Provide the [X, Y] coordinate of the cell's center where the given text is located.  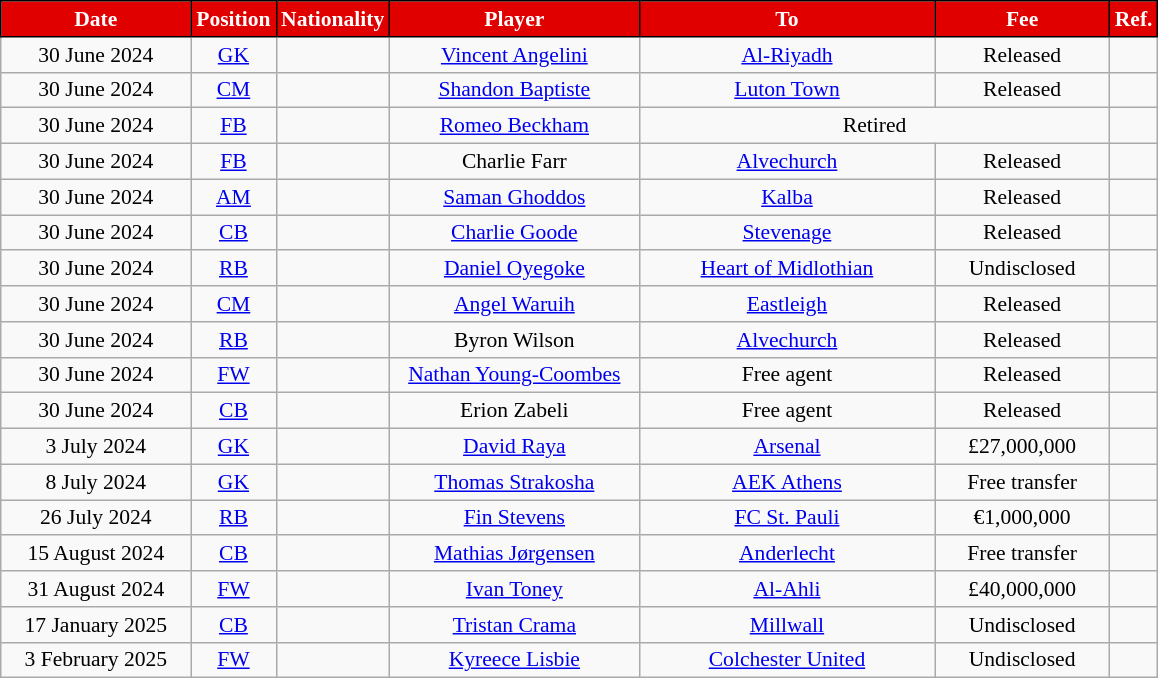
Charlie Goode [514, 233]
Nationality [332, 19]
3 February 2025 [96, 660]
Byron Wilson [514, 340]
Retired [874, 126]
8 July 2024 [96, 482]
Ref. [1134, 19]
Anderlecht [786, 554]
Stevenage [786, 233]
To [786, 19]
26 July 2024 [96, 518]
£40,000,000 [1022, 589]
Mathias Jørgensen [514, 554]
Al-Riyadh [786, 55]
Shandon Baptiste [514, 90]
Charlie Farr [514, 162]
Kyreece Lisbie [514, 660]
3 July 2024 [96, 447]
Angel Waruih [514, 304]
15 August 2024 [96, 554]
Player [514, 19]
AEK Athens [786, 482]
Date [96, 19]
Ivan Toney [514, 589]
Heart of Midlothian [786, 269]
Arsenal [786, 447]
Daniel Oyegoke [514, 269]
David Raya [514, 447]
Fee [1022, 19]
Erion Zabeli [514, 411]
17 January 2025 [96, 625]
Nathan Young-Coombes [514, 375]
Thomas Strakosha [514, 482]
Tristan Crama [514, 625]
Vincent Angelini [514, 55]
Al-Ahli [786, 589]
Fin Stevens [514, 518]
Kalba [786, 197]
Eastleigh [786, 304]
Millwall [786, 625]
Colchester United [786, 660]
AM [234, 197]
31 August 2024 [96, 589]
Romeo Beckham [514, 126]
FC St. Pauli [786, 518]
Luton Town [786, 90]
£27,000,000 [1022, 447]
Saman Ghoddos [514, 197]
€1,000,000 [1022, 518]
Position [234, 19]
